Identify which cell holds the provided text, then report its [x, y] central coordinate. 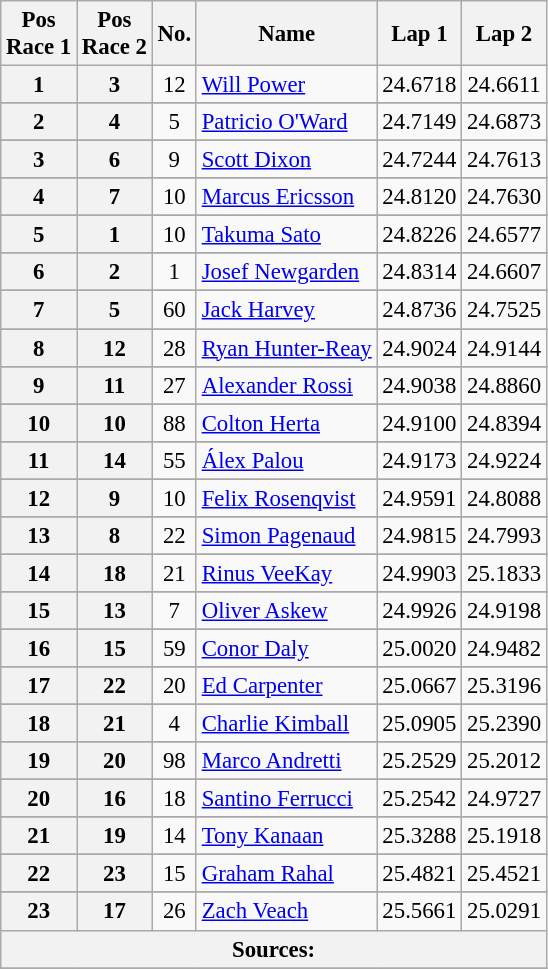
24.9224 [504, 460]
Scott Dixon [286, 160]
24.9173 [420, 460]
24.9024 [420, 348]
24.6873 [504, 122]
Charlie Kimball [286, 724]
25.0291 [504, 912]
25.2529 [420, 761]
24.8088 [504, 498]
Álex Palou [286, 460]
24.9591 [420, 498]
Felix Rosenqvist [286, 498]
26 [174, 912]
24.7244 [420, 160]
Colton Herta [286, 423]
PosRace 2 [114, 34]
24.8120 [420, 197]
24.8394 [504, 423]
Takuma Sato [286, 235]
24.9038 [420, 385]
88 [174, 423]
25.3196 [504, 686]
25.1918 [504, 836]
24.7149 [420, 122]
98 [174, 761]
24.8860 [504, 385]
Zach Veach [286, 912]
24.6577 [504, 235]
25.4521 [504, 874]
Ed Carpenter [286, 686]
Name [286, 34]
Rinus VeeKay [286, 573]
Josef Newgarden [286, 273]
24.7630 [504, 197]
25.2012 [504, 761]
Lap 1 [420, 34]
Will Power [286, 85]
24.6611 [504, 85]
25.0667 [420, 686]
25.0020 [420, 648]
24.9100 [420, 423]
24.6718 [420, 85]
60 [174, 310]
25.1833 [504, 573]
Ryan Hunter-Reay [286, 348]
24.7525 [504, 310]
24.8736 [420, 310]
55 [174, 460]
Conor Daly [286, 648]
Tony Kanaan [286, 836]
27 [174, 385]
24.6607 [504, 273]
59 [174, 648]
24.9144 [504, 348]
Simon Pagenaud [286, 536]
Marcus Ericsson [286, 197]
24.8226 [420, 235]
25.3288 [420, 836]
24.9903 [420, 573]
Graham Rahal [286, 874]
Lap 2 [504, 34]
24.9482 [504, 648]
24.8314 [420, 273]
PosRace 1 [39, 34]
25.4821 [420, 874]
24.7613 [504, 160]
24.9815 [420, 536]
Marco Andretti [286, 761]
24.7993 [504, 536]
25.2390 [504, 724]
24.9727 [504, 799]
28 [174, 348]
Santino Ferrucci [286, 799]
Alexander Rossi [286, 385]
24.9198 [504, 611]
Jack Harvey [286, 310]
25.0905 [420, 724]
Patricio O'Ward [286, 122]
24.9926 [420, 611]
No. [174, 34]
25.2542 [420, 799]
Sources: [274, 949]
25.5661 [420, 912]
Oliver Askew [286, 611]
